For the text-containing cell, return its midpoint in (X, Y) coordinate format. 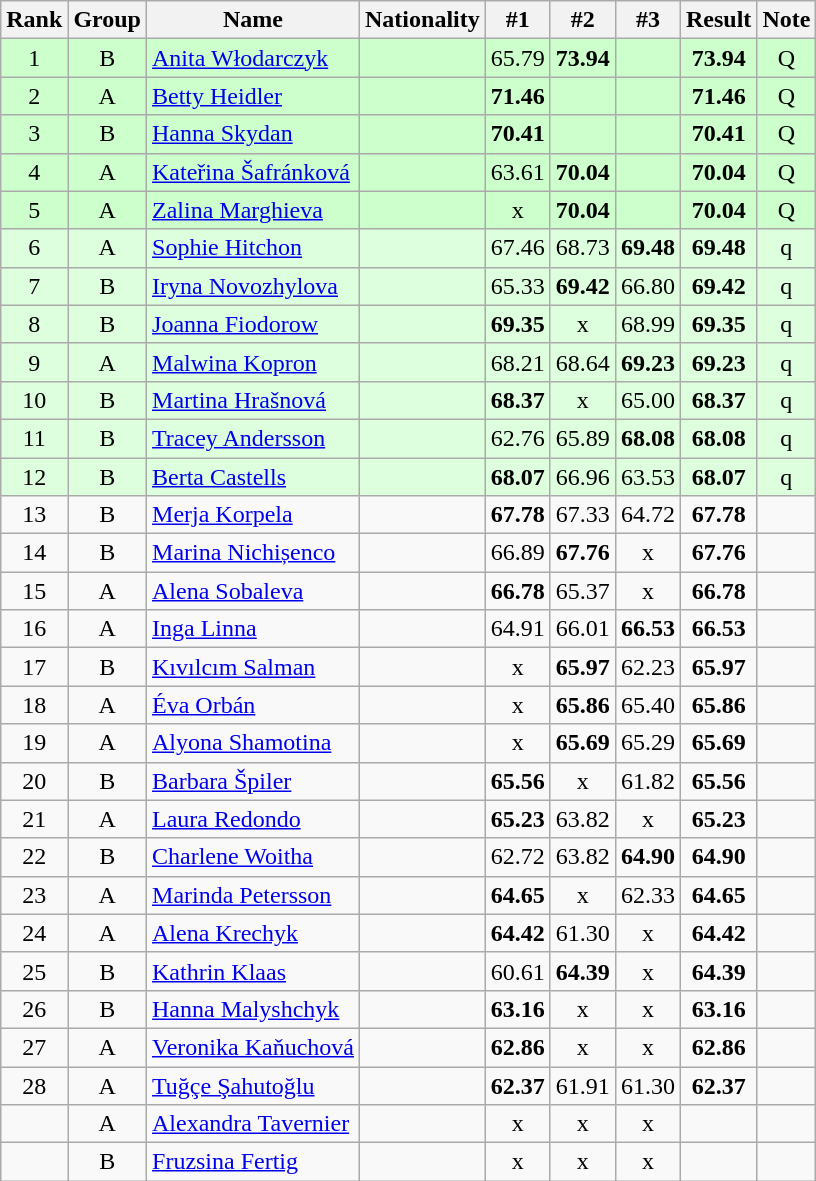
Éva Orbán (254, 705)
Alena Sobaleva (254, 591)
Marinda Petersson (254, 895)
Martina Hrašnová (254, 400)
14 (34, 553)
3 (34, 134)
6 (34, 248)
#1 (518, 20)
Rank (34, 20)
4 (34, 172)
17 (34, 667)
68.73 (582, 248)
15 (34, 591)
12 (34, 477)
Berta Castells (254, 477)
65.33 (518, 286)
Laura Redondo (254, 819)
Kathrin Klaas (254, 971)
28 (34, 1085)
67.46 (518, 248)
66.80 (648, 286)
Veronika Kaňuchová (254, 1047)
18 (34, 705)
27 (34, 1047)
8 (34, 324)
Group (108, 20)
Fruzsina Fertig (254, 1162)
Joanna Fiodorow (254, 324)
Kateřina Šafránková (254, 172)
67.33 (582, 515)
65.37 (582, 591)
24 (34, 933)
Nationality (423, 20)
16 (34, 629)
66.96 (582, 477)
#2 (582, 20)
68.99 (648, 324)
63.53 (648, 477)
Tuğçe Şahutoğlu (254, 1085)
Merja Korpela (254, 515)
62.33 (648, 895)
Barbara Špiler (254, 781)
Alena Krechyk (254, 933)
7 (34, 286)
Sophie Hitchon (254, 248)
Marina Nichișenco (254, 553)
Zalina Marghieva (254, 210)
Tracey Andersson (254, 438)
64.91 (518, 629)
10 (34, 400)
66.01 (582, 629)
65.29 (648, 743)
Result (718, 20)
64.72 (648, 515)
Inga Linna (254, 629)
13 (34, 515)
26 (34, 1009)
62.72 (518, 857)
5 (34, 210)
23 (34, 895)
#3 (648, 20)
66.89 (518, 553)
61.82 (648, 781)
Kıvılcım Salman (254, 667)
Malwina Kopron (254, 362)
22 (34, 857)
Iryna Novozhylova (254, 286)
Anita Włodarczyk (254, 58)
2 (34, 96)
60.61 (518, 971)
1 (34, 58)
62.76 (518, 438)
Name (254, 20)
9 (34, 362)
Charlene Woitha (254, 857)
Alyona Shamotina (254, 743)
21 (34, 819)
Betty Heidler (254, 96)
20 (34, 781)
65.89 (582, 438)
63.61 (518, 172)
Alexandra Tavernier (254, 1124)
25 (34, 971)
61.91 (582, 1085)
65.79 (518, 58)
19 (34, 743)
68.64 (582, 362)
65.40 (648, 705)
Hanna Skydan (254, 134)
11 (34, 438)
Hanna Malyshchyk (254, 1009)
62.23 (648, 667)
65.00 (648, 400)
Note (786, 20)
68.21 (518, 362)
